Pinpoint the cell where the given text exists, returning its (x, y) midpoint coordinate. 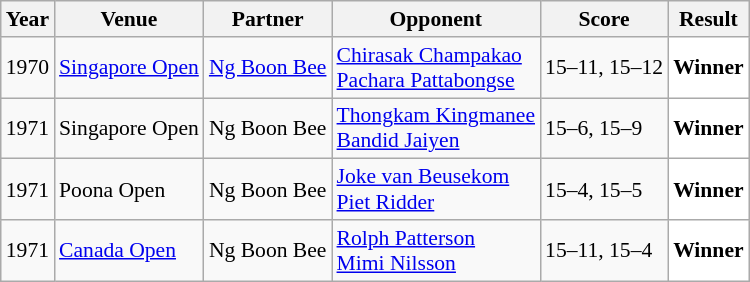
Venue (129, 19)
Joke van Beusekom Piet Ridder (436, 190)
15–4, 15–5 (604, 190)
Thongkam Kingmanee Bandid Jaiyen (436, 128)
Canada Open (129, 250)
Partner (268, 19)
Opponent (436, 19)
15–11, 15–4 (604, 250)
Chirasak Champakao Pachara Pattabongse (436, 68)
Result (708, 19)
Poona Open (129, 190)
15–6, 15–9 (604, 128)
15–11, 15–12 (604, 68)
Rolph Patterson Mimi Nilsson (436, 250)
Score (604, 19)
1970 (28, 68)
Year (28, 19)
